Return [X, Y] of the center of cell containing provided text 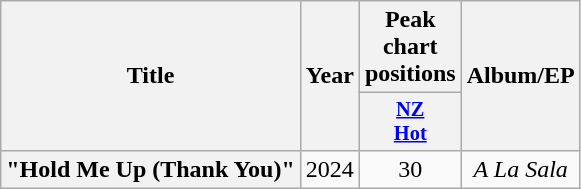
Album/EP [520, 76]
30 [410, 169]
A La Sala [520, 169]
Peak chart positions [410, 47]
2024 [330, 169]
Year [330, 76]
NZHot [410, 122]
"Hold Me Up (Thank You)" [151, 169]
Title [151, 76]
